Return [X, Y] of the center of cell containing provided text 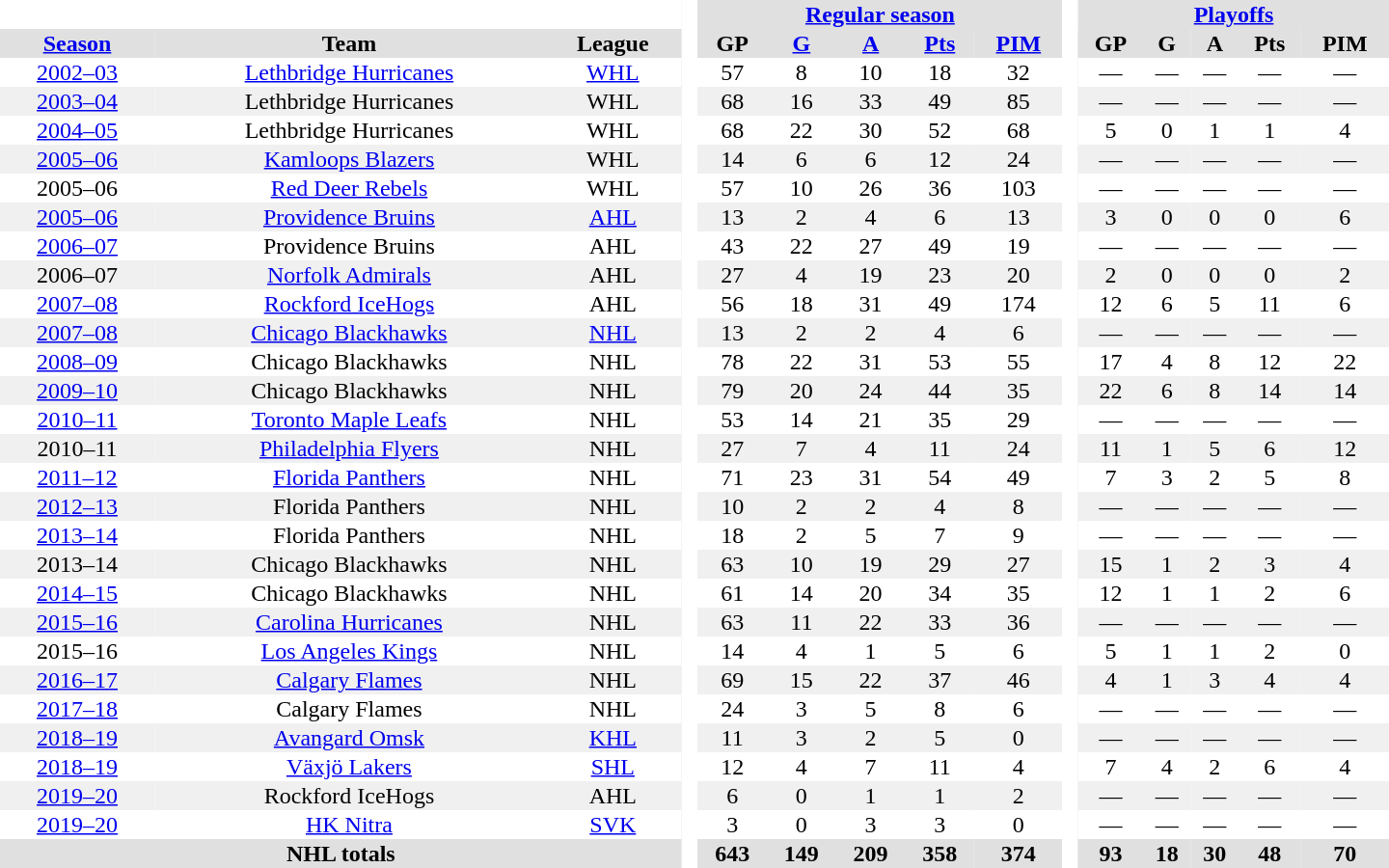
374 [1019, 854]
Carolina Hurricanes [349, 622]
71 [732, 477]
Season [77, 43]
HK Nitra [349, 825]
26 [871, 188]
Los Angeles Kings [349, 651]
93 [1111, 854]
79 [732, 391]
KHL [613, 738]
Philadelphia Flyers [349, 448]
52 [940, 130]
48 [1269, 854]
Playoffs [1234, 14]
2003–04 [77, 101]
Kamloops Blazers [349, 159]
55 [1019, 362]
Toronto Maple Leafs [349, 420]
9 [1019, 535]
44 [940, 391]
2017–18 [77, 709]
78 [732, 362]
32 [1019, 72]
2008–09 [77, 362]
85 [1019, 101]
SHL [613, 767]
17 [1111, 362]
SVK [613, 825]
56 [732, 304]
2016–17 [77, 680]
70 [1345, 854]
2004–05 [77, 130]
209 [871, 854]
37 [940, 680]
16 [802, 101]
54 [940, 477]
43 [732, 246]
Avangard Omsk [349, 738]
2009–10 [77, 391]
34 [940, 593]
2012–13 [77, 506]
2014–15 [77, 593]
61 [732, 593]
2011–12 [77, 477]
103 [1019, 188]
League [613, 43]
149 [802, 854]
174 [1019, 304]
Red Deer Rebels [349, 188]
46 [1019, 680]
69 [732, 680]
NHL totals [341, 854]
Regular season [880, 14]
2002–03 [77, 72]
643 [732, 854]
Växjö Lakers [349, 767]
Norfolk Admirals [349, 275]
358 [940, 854]
Team [349, 43]
21 [871, 420]
